Return the [x, y] coordinate for the center point of the cell that contains the specified text.  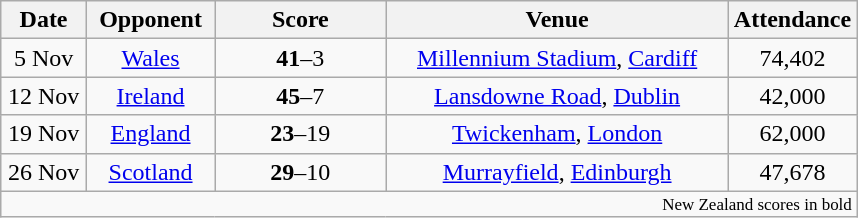
Wales [150, 58]
41–3 [300, 58]
Millennium Stadium, Cardiff [557, 58]
Attendance [792, 20]
Ireland [150, 96]
12 Nov [44, 96]
19 Nov [44, 134]
Score [300, 20]
45–7 [300, 96]
5 Nov [44, 58]
England [150, 134]
Lansdowne Road, Dublin [557, 96]
Twickenham, London [557, 134]
Opponent [150, 20]
29–10 [300, 172]
Scotland [150, 172]
New Zealand scores in bold [429, 204]
47,678 [792, 172]
Date [44, 20]
Murrayfield, Edinburgh [557, 172]
42,000 [792, 96]
Venue [557, 20]
62,000 [792, 134]
74,402 [792, 58]
23–19 [300, 134]
26 Nov [44, 172]
